Pinpoint the cell where the given text exists, returning its (X, Y) midpoint coordinate. 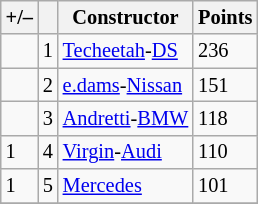
Points (225, 17)
110 (225, 152)
+/– (20, 17)
118 (225, 118)
Techeetah-DS (126, 51)
Virgin-Audi (126, 152)
236 (225, 51)
2 (48, 85)
101 (225, 186)
Andretti-BMW (126, 118)
4 (48, 152)
5 (48, 186)
151 (225, 85)
Constructor (126, 17)
e.dams-Nissan (126, 85)
Mercedes (126, 186)
3 (48, 118)
